Locate the cell with the specified text and output its [x, y] center coordinate. 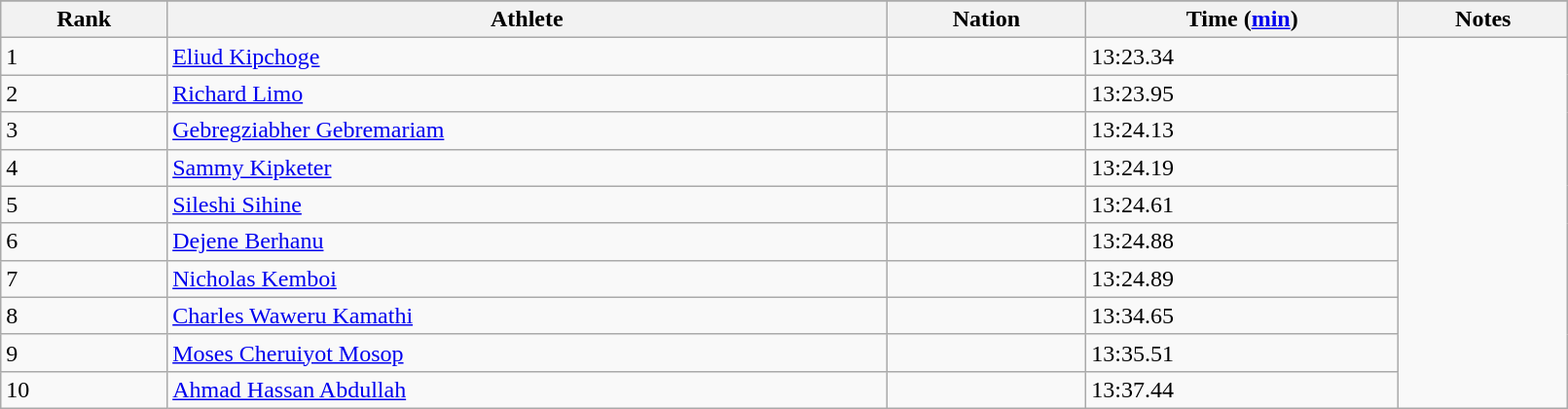
13:34.65 [1242, 316]
Ahmad Hassan Abdullah [528, 390]
8 [84, 316]
13:24.13 [1242, 130]
13:35.51 [1242, 353]
Nation [987, 19]
4 [84, 167]
13:24.89 [1242, 279]
Sileshi Sihine [528, 204]
7 [84, 279]
9 [84, 353]
Gebregziabher Gebremariam [528, 130]
13:37.44 [1242, 390]
Eliud Kipchoge [528, 56]
13:24.88 [1242, 242]
13:23.95 [1242, 93]
Richard Limo [528, 93]
3 [84, 130]
Dejene Berhanu [528, 242]
Notes [1483, 19]
Athlete [528, 19]
10 [84, 390]
Charles Waweru Kamathi [528, 316]
Moses Cheruiyot Mosop [528, 353]
Time (min) [1242, 19]
Sammy Kipketer [528, 167]
13:23.34 [1242, 56]
Rank [84, 19]
Nicholas Kemboi [528, 279]
5 [84, 204]
13:24.61 [1242, 204]
13:24.19 [1242, 167]
6 [84, 242]
2 [84, 93]
1 [84, 56]
